Identify which cell holds the provided text, then report its (x, y) central coordinate. 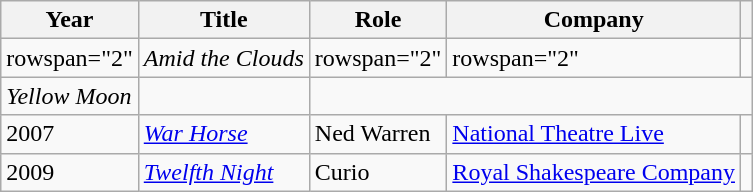
War Horse (224, 134)
Role (378, 20)
National Theatre Live (594, 134)
Amid the Clouds (224, 58)
2009 (70, 172)
2007 (70, 134)
Company (594, 20)
Title (224, 20)
Yellow Moon (70, 96)
Curio (378, 172)
Year (70, 20)
Ned Warren (378, 134)
Royal Shakespeare Company (594, 172)
Twelfth Night (224, 172)
